Capture the cell that displays the provided text and extract its [x, y] central coordinate. 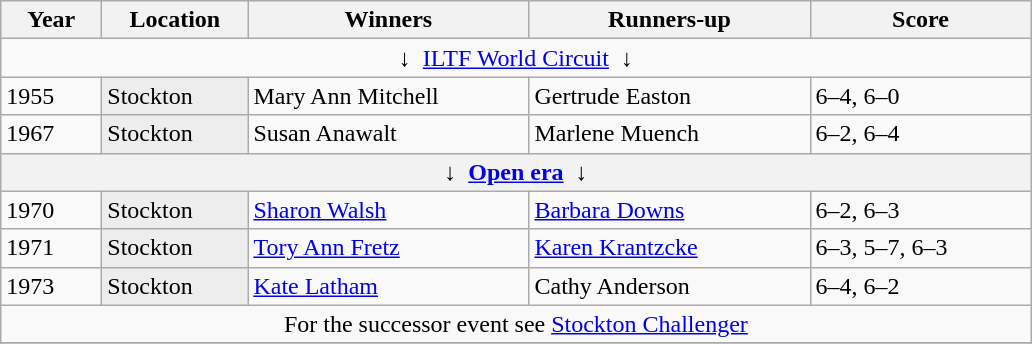
Location [175, 20]
6–4, 6–2 [920, 286]
Runners-up [670, 20]
Tory Ann Fretz [388, 248]
1971 [52, 248]
↓ ILTF World Circuit ↓ [516, 58]
Winners [388, 20]
1973 [52, 286]
Mary Ann Mitchell [388, 96]
Susan Anawalt [388, 134]
1970 [52, 210]
1955 [52, 96]
Marlene Muench [670, 134]
For the successor event see Stockton Challenger [516, 324]
6–4, 6–0 [920, 96]
6–2, 6–4 [920, 134]
Cathy Anderson [670, 286]
Gertrude Easton [670, 96]
Year [52, 20]
Kate Latham [388, 286]
Score [920, 20]
Sharon Walsh [388, 210]
1967 [52, 134]
6–2, 6–3 [920, 210]
Karen Krantzcke [670, 248]
Barbara Downs [670, 210]
6–3, 5–7, 6–3 [920, 248]
↓ Open era ↓ [516, 172]
